Determine the (X, Y) coordinate at the center of the cell enclosing the given text.  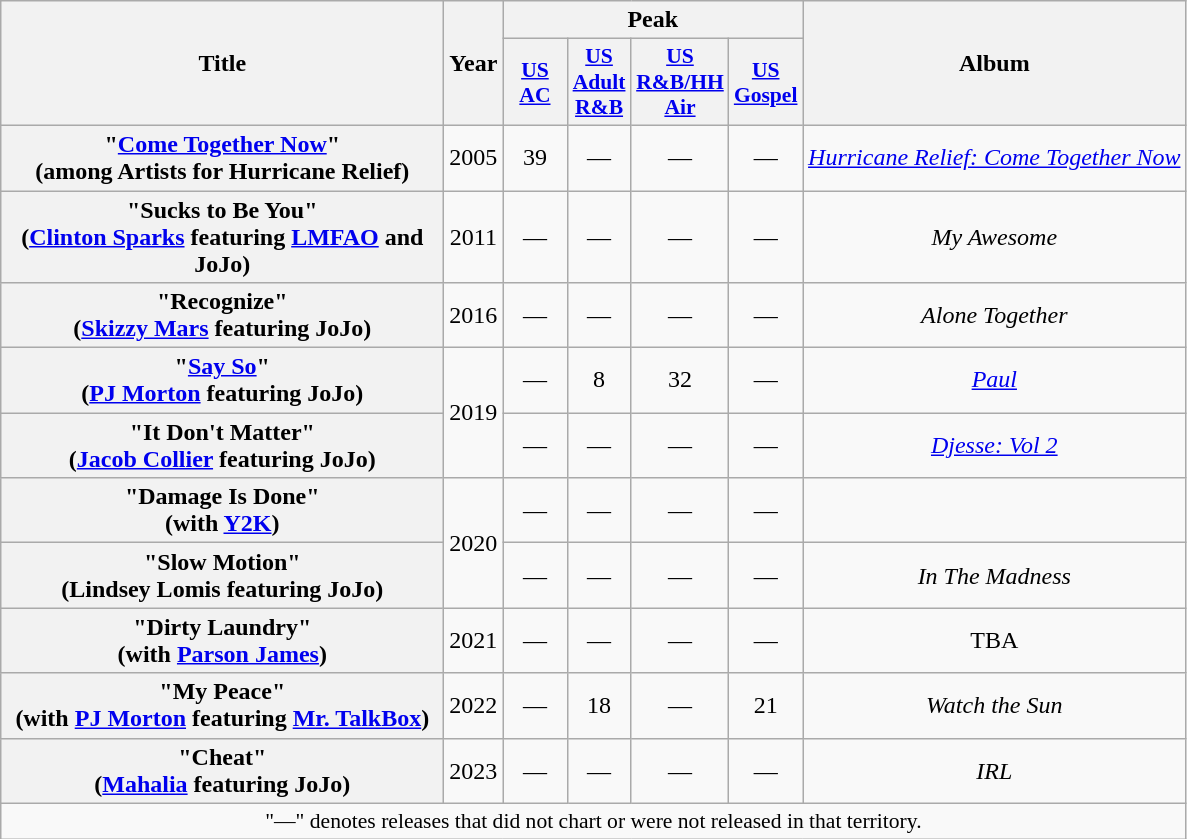
"Come Together Now"(among Artists for Hurricane Relief) (222, 158)
21 (766, 706)
"Damage Is Done"(with Y2K) (222, 510)
IRL (994, 770)
Watch the Sun (994, 706)
"It Don't Matter"(Jacob Collier featuring JoJo) (222, 446)
"Dirty Laundry"(with Parson James) (222, 640)
USAC (535, 82)
2005 (474, 158)
"Recognize"(Skizzy Mars featuring JoJo) (222, 316)
In The Madness (994, 576)
Year (474, 64)
Djesse: Vol 2 (994, 446)
"—" denotes releases that did not chart or were not released in that territory. (594, 821)
Peak (653, 20)
"Say So"(PJ Morton featuring JoJo) (222, 380)
Album (994, 64)
32 (680, 380)
"My Peace"(with PJ Morton featuring Mr. TalkBox) (222, 706)
"Slow Motion"(Lindsey Lomis featuring JoJo) (222, 576)
2021 (474, 640)
My Awesome (994, 236)
Paul (994, 380)
USR&B/HHAir (680, 82)
2020 (474, 543)
2016 (474, 316)
"Cheat"(Mahalia featuring JoJo) (222, 770)
18 (599, 706)
Hurricane Relief: Come Together Now (994, 158)
2023 (474, 770)
8 (599, 380)
2022 (474, 706)
Title (222, 64)
"Sucks to Be You"(Clinton Sparks featuring LMFAO and JoJo) (222, 236)
39 (535, 158)
2019 (474, 413)
Alone Together (994, 316)
USAdultR&B (599, 82)
TBA (994, 640)
USGospel (766, 82)
2011 (474, 236)
